Pinpoint the cell where the given text exists, returning its (x, y) midpoint coordinate. 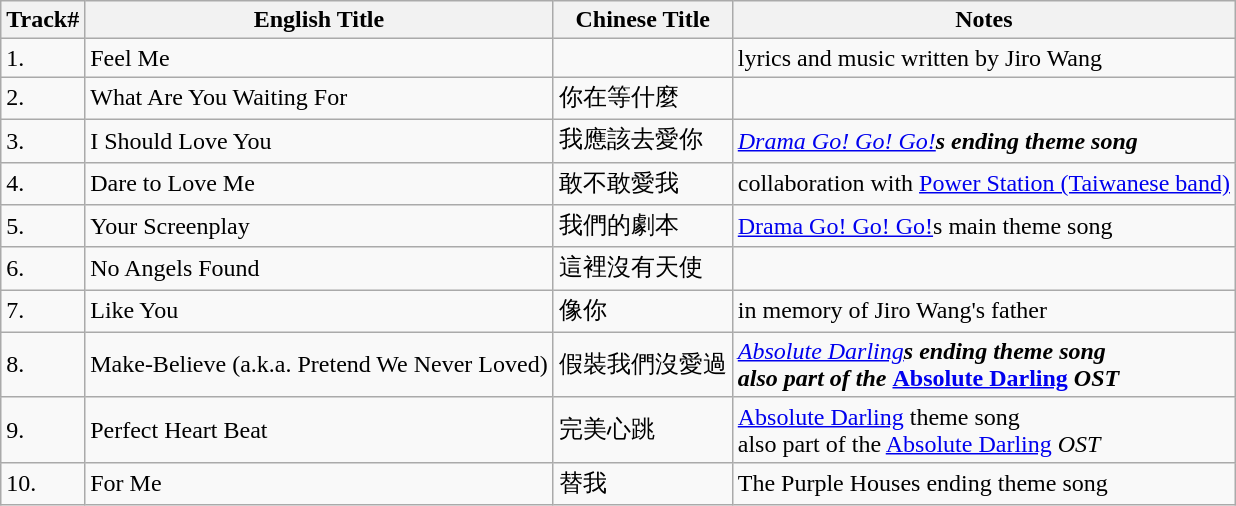
Notes (984, 20)
完美心跳 (642, 430)
我應該去愛你 (642, 140)
The Purple Houses ending theme song (984, 484)
For Me (319, 484)
Dare to Love Me (319, 184)
in memory of Jiro Wang's father (984, 312)
8. (43, 364)
我們的劇本 (642, 226)
Make-Believe (a.k.a. Pretend We Never Loved) (319, 364)
假裝我們沒愛過 (642, 364)
Your Screenplay (319, 226)
9. (43, 430)
Like You (319, 312)
English Title (319, 20)
Track# (43, 20)
這裡沒有天使 (642, 268)
6. (43, 268)
你在等什麼 (642, 98)
lyrics and music written by Jiro Wang (984, 58)
Feel Me (319, 58)
像你 (642, 312)
敢不敢愛我 (642, 184)
3. (43, 140)
Absolute Darlings ending theme songalso part of the Absolute Darling OST (984, 364)
2. (43, 98)
I Should Love You (319, 140)
collaboration with Power Station (Taiwanese band) (984, 184)
4. (43, 184)
Drama Go! Go! Go!s main theme song (984, 226)
Absolute Darling theme songalso part of the Absolute Darling OST (984, 430)
Drama Go! Go! Go!s ending theme song (984, 140)
Perfect Heart Beat (319, 430)
7. (43, 312)
Chinese Title (642, 20)
1. (43, 58)
替我 (642, 484)
No Angels Found (319, 268)
10. (43, 484)
What Are You Waiting For (319, 98)
5. (43, 226)
